From the cell containing the given text, extract its center point as (x, y) coordinate. 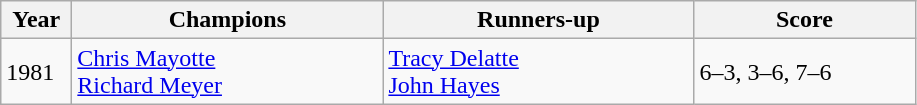
Runners-up (538, 20)
Tracy Delatte John Hayes (538, 72)
Year (36, 20)
Score (804, 20)
6–3, 3–6, 7–6 (804, 72)
1981 (36, 72)
Chris Mayotte Richard Meyer (228, 72)
Champions (228, 20)
